From the cell containing the given text, extract its center point as [x, y] coordinate. 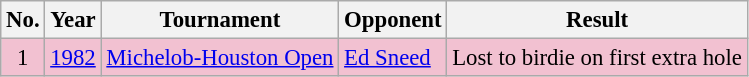
Ed Sneed [393, 58]
Result [597, 20]
No. [23, 20]
Lost to birdie on first extra hole [597, 58]
Year [73, 20]
Opponent [393, 20]
1 [23, 58]
1982 [73, 58]
Tournament [220, 20]
Michelob-Houston Open [220, 58]
